Provide the (x, y) coordinate of the cell's center where the given text is located.  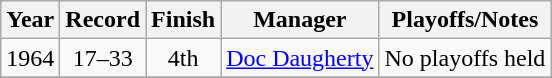
No playoffs held (465, 58)
Finish (184, 20)
Manager (300, 20)
Record (103, 20)
1964 (30, 58)
17–33 (103, 58)
Playoffs/Notes (465, 20)
Doc Daugherty (300, 58)
4th (184, 58)
Year (30, 20)
